Scan for the cell matching the given text and deliver its [X, Y] coordinate at center. 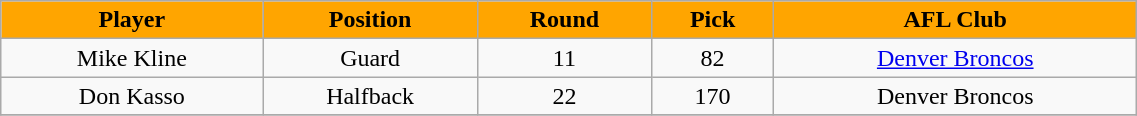
Halfback [370, 96]
Pick [713, 20]
AFL Club [956, 20]
Mike Kline [132, 58]
22 [564, 96]
Don Kasso [132, 96]
Position [370, 20]
82 [713, 58]
Player [132, 20]
11 [564, 58]
Guard [370, 58]
Round [564, 20]
170 [713, 96]
